Output the [X, Y] coordinate of the center of the cell containing the given text.  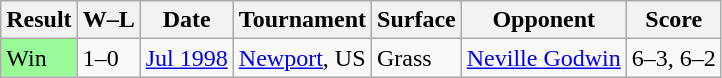
Result [39, 20]
Neville Godwin [544, 58]
Jul 1998 [186, 58]
Date [186, 20]
1–0 [108, 58]
Score [674, 20]
6–3, 6–2 [674, 58]
Opponent [544, 20]
Win [39, 58]
W–L [108, 20]
Newport, US [302, 58]
Tournament [302, 20]
Surface [417, 20]
Grass [417, 58]
